Find where the given text appears and provide that cell's center as (x, y) coordinate. 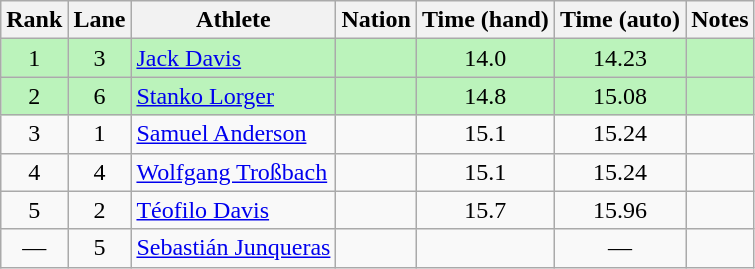
Time (auto) (620, 20)
Téofilo Davis (234, 210)
Nation (376, 20)
14.23 (620, 58)
Stanko Lorger (234, 96)
Samuel Anderson (234, 134)
Time (hand) (485, 20)
15.7 (485, 210)
Lane (100, 20)
15.08 (620, 96)
Jack Davis (234, 58)
14.0 (485, 58)
6 (100, 96)
15.96 (620, 210)
Sebastián Junqueras (234, 248)
Rank (34, 20)
Athlete (234, 20)
Notes (720, 20)
Wolfgang Troßbach (234, 172)
14.8 (485, 96)
